Detect which cell encompasses the target text, then output its [X, Y] center coordinate. 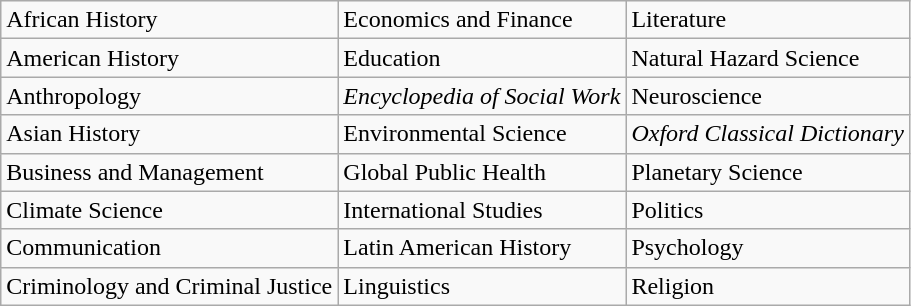
Latin American History [482, 248]
Psychology [768, 248]
Anthropology [170, 96]
Neuroscience [768, 96]
African History [170, 20]
International Studies [482, 210]
Politics [768, 210]
Asian History [170, 134]
Environmental Science [482, 134]
American History [170, 58]
Communication [170, 248]
Education [482, 58]
Business and Management [170, 172]
Climate Science [170, 210]
Oxford Classical Dictionary [768, 134]
Religion [768, 286]
Economics and Finance [482, 20]
Encyclopedia of Social Work [482, 96]
Global Public Health [482, 172]
Literature [768, 20]
Planetary Science [768, 172]
Criminology and Criminal Justice [170, 286]
Natural Hazard Science [768, 58]
Linguistics [482, 286]
